Extract the [X, Y] coordinate from the center of the cell holding the provided text.  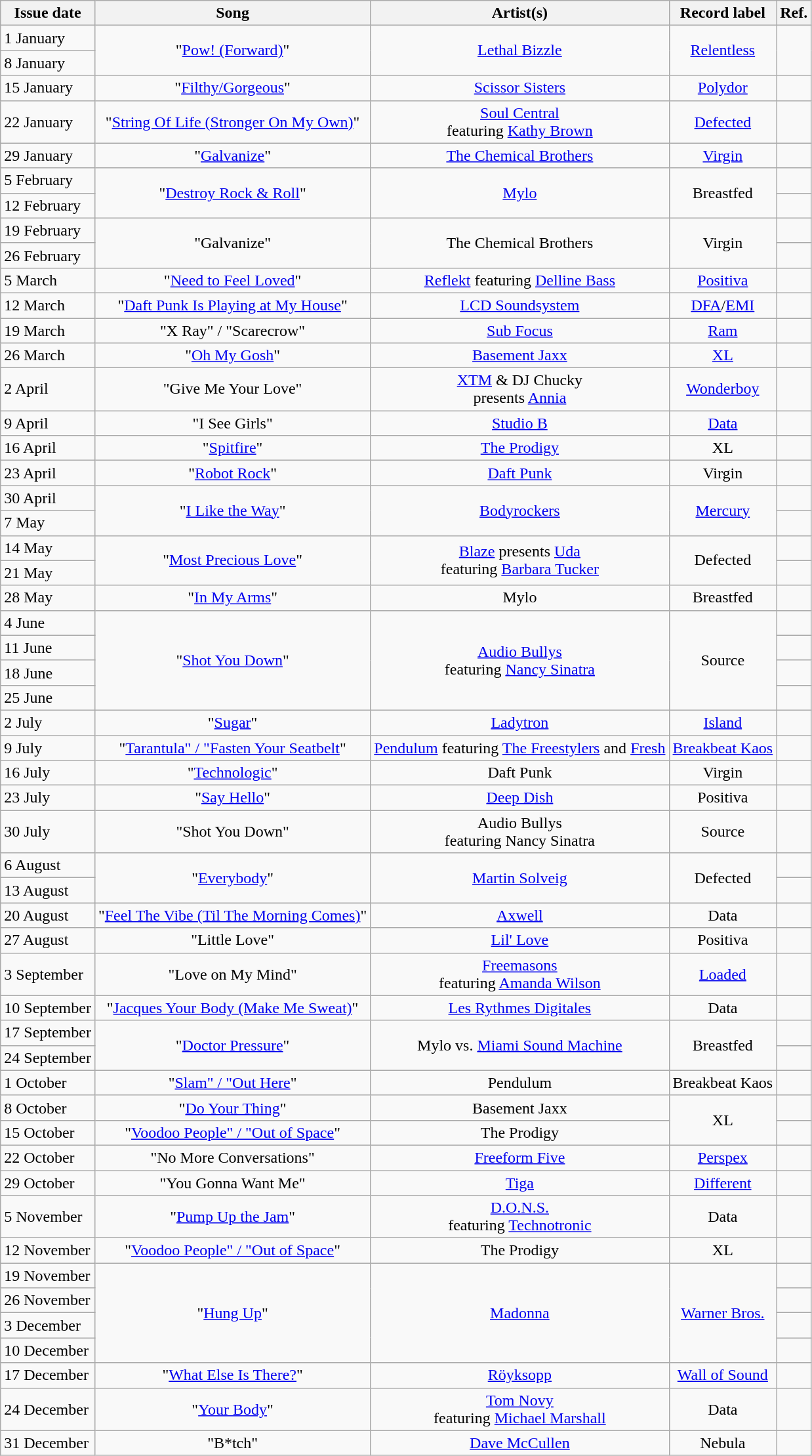
22 January [48, 122]
24 December [48, 1409]
"Do Your Thing" [232, 1108]
27 August [48, 940]
Polydor [723, 88]
Dave McCullen [519, 1443]
Blaze presents Udafeaturing Barbara Tucker [519, 560]
17 December [48, 1375]
LCD Soundsystem [519, 305]
Warner Bros. [723, 1313]
"Destroy Rock & Roll" [232, 193]
"Robot Rock" [232, 473]
Freeform Five [519, 1157]
"You Gonna Want Me" [232, 1183]
12 March [48, 305]
14 May [48, 548]
8 October [48, 1108]
"Feel The Vibe (Til The Morning Comes)" [232, 915]
25 June [48, 697]
28 May [48, 598]
21 May [48, 573]
Lethal Bizzle [519, 51]
"Need to Feel Loved" [232, 280]
Pendulum featuring The Freestylers and Fresh [519, 747]
"Technologic" [232, 773]
16 April [48, 448]
Tiga [519, 1183]
12 February [48, 205]
Scissor Sisters [519, 88]
"Filthy/Gorgeous" [232, 88]
Artist(s) [519, 13]
"Daft Punk Is Playing at My House" [232, 305]
Bodyrockers [519, 510]
"Love on My Mind" [232, 974]
6 August [48, 865]
"In My Arms" [232, 598]
Les Rythmes Digitales [519, 1008]
10 September [48, 1008]
Mylo vs. Miami Sound Machine [519, 1045]
Mercury [723, 510]
Lil' Love [519, 940]
Perspex [723, 1157]
"Doctor Pressure" [232, 1045]
Martin Solveig [519, 878]
Different [723, 1183]
"I Like the Way" [232, 510]
26 November [48, 1300]
"Pow! (Forward)" [232, 51]
Madonna [519, 1313]
Ladytron [519, 722]
29 January [48, 156]
1 January [48, 38]
Ram [723, 330]
4 June [48, 623]
"No More Conversations" [232, 1157]
"Jacques Your Body (Make Me Sweat)" [232, 1008]
Relentless [723, 51]
"X Ray" / "Scarecrow" [232, 330]
DFA/EMI [723, 305]
Axwell [519, 915]
Ref. [794, 13]
Nebula [723, 1443]
5 November [48, 1217]
"Spitfire" [232, 448]
16 July [48, 773]
Reflekt featuring Delline Bass [519, 280]
13 August [48, 890]
2 April [48, 390]
3 September [48, 974]
Loaded [723, 974]
"Give Me Your Love" [232, 390]
Island [723, 722]
2 July [48, 722]
Wonderboy [723, 390]
18 June [48, 673]
30 July [48, 832]
7 May [48, 523]
15 January [48, 88]
19 February [48, 230]
26 March [48, 356]
"Slam" / "Out Here" [232, 1083]
"Tarantula" / "Fasten Your Seatbelt" [232, 747]
3 December [48, 1325]
Issue date [48, 13]
23 April [48, 473]
Pendulum [519, 1083]
5 March [48, 280]
12 November [48, 1251]
11 June [48, 648]
15 October [48, 1133]
Freemasonsfeaturing Amanda Wilson [519, 974]
19 March [48, 330]
"I See Girls" [232, 423]
17 September [48, 1033]
30 April [48, 498]
20 August [48, 915]
Soul Centralfeaturing Kathy Brown [519, 122]
19 November [48, 1276]
Deep Dish [519, 798]
24 September [48, 1058]
"String Of Life (Stronger On My Own)" [232, 122]
"Your Body" [232, 1409]
"Oh My Gosh" [232, 356]
"Everybody" [232, 878]
5 February [48, 180]
Song [232, 13]
23 July [48, 798]
"B*tch" [232, 1443]
Röyksopp [519, 1375]
9 July [48, 747]
Sub Focus [519, 330]
9 April [48, 423]
Wall of Sound [723, 1375]
Record label [723, 13]
Studio B [519, 423]
29 October [48, 1183]
D.O.N.S.featuring Technotronic [519, 1217]
8 January [48, 63]
Tom Novyfeaturing Michael Marshall [519, 1409]
26 February [48, 255]
"Most Precious Love" [232, 560]
"Hung Up" [232, 1313]
31 December [48, 1443]
22 October [48, 1157]
10 December [48, 1350]
"Sugar" [232, 722]
XTM & DJ Chuckypresents Annia [519, 390]
"Say Hello" [232, 798]
1 October [48, 1083]
"What Else Is There?" [232, 1375]
"Little Love" [232, 940]
"Pump Up the Jam" [232, 1217]
